Identify which cell holds the provided text, then report its [X, Y] central coordinate. 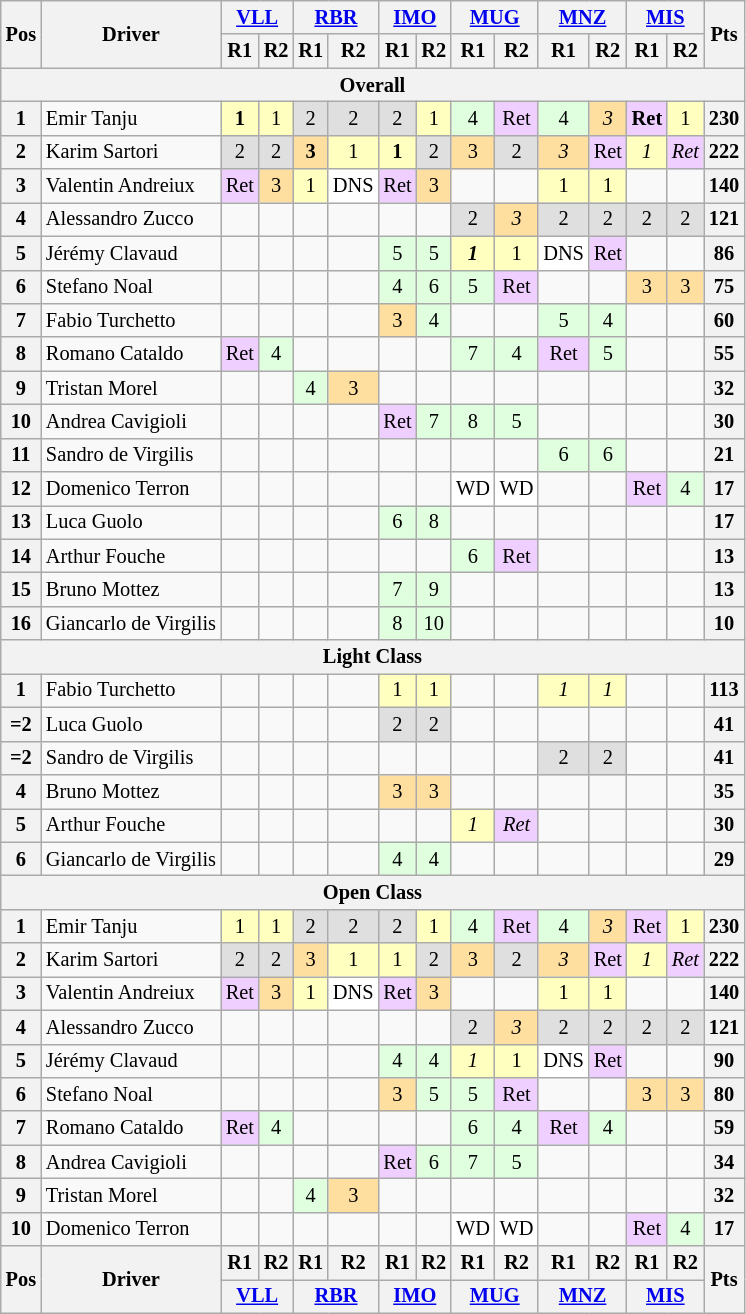
11 [21, 455]
29 [724, 859]
113 [724, 690]
Open Class [372, 892]
16 [21, 623]
35 [724, 791]
14 [21, 556]
75 [724, 287]
60 [724, 320]
55 [724, 354]
12 [21, 489]
90 [724, 1061]
15 [21, 589]
80 [724, 1094]
86 [724, 253]
34 [724, 1162]
Overall [372, 85]
Light Class [372, 657]
21 [724, 455]
59 [724, 1128]
